Return (x, y) of the center of cell containing provided text 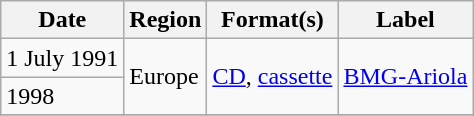
Label (406, 20)
Region (166, 20)
1 July 1991 (62, 58)
CD, cassette (272, 77)
1998 (62, 96)
Europe (166, 77)
Date (62, 20)
Format(s) (272, 20)
BMG-Ariola (406, 77)
